Pinpoint the cell where the given text exists, returning its (x, y) midpoint coordinate. 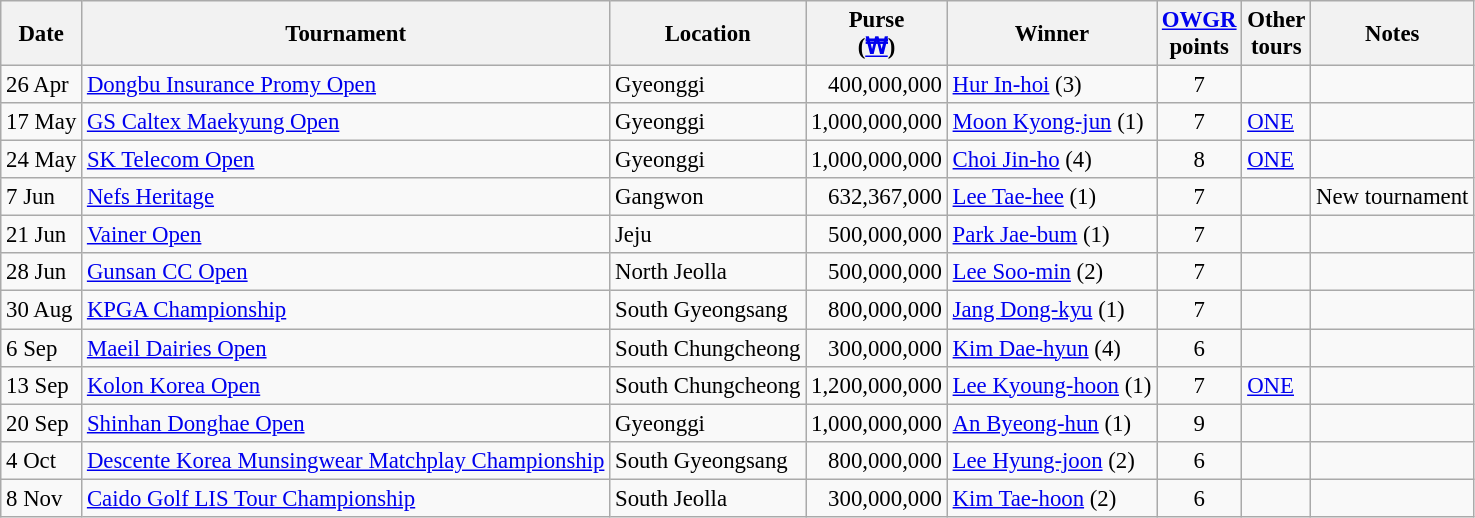
Caido Golf LIS Tour Championship (346, 498)
400,000,000 (877, 85)
GS Caltex Maekyung Open (346, 122)
8 Nov (42, 498)
Tournament (346, 34)
Kim Dae-hyun (4) (1052, 348)
Choi Jin-ho (4) (1052, 160)
24 May (42, 160)
New tournament (1392, 197)
Gunsan CC Open (346, 273)
7 Jun (42, 197)
17 May (42, 122)
1,200,000,000 (877, 385)
21 Jun (42, 235)
OWGRpoints (1200, 34)
632,367,000 (877, 197)
Notes (1392, 34)
South Jeolla (708, 498)
30 Aug (42, 310)
Park Jae-bum (1) (1052, 235)
Kolon Korea Open (346, 385)
North Jeolla (708, 273)
6 Sep (42, 348)
Purse(₩) (877, 34)
Jeju (708, 235)
KPGA Championship (346, 310)
Lee Tae-hee (1) (1052, 197)
4 Oct (42, 460)
28 Jun (42, 273)
20 Sep (42, 423)
Lee Kyoung-hoon (1) (1052, 385)
Winner (1052, 34)
Lee Soo-min (2) (1052, 273)
Dongbu Insurance Promy Open (346, 85)
Gangwon (708, 197)
13 Sep (42, 385)
Lee Hyung-joon (2) (1052, 460)
Nefs Heritage (346, 197)
Descente Korea Munsingwear Matchplay Championship (346, 460)
Shinhan Donghae Open (346, 423)
Moon Kyong-jun (1) (1052, 122)
Othertours (1276, 34)
Hur In-hoi (3) (1052, 85)
Maeil Dairies Open (346, 348)
Date (42, 34)
Kim Tae-hoon (2) (1052, 498)
Vainer Open (346, 235)
Jang Dong-kyu (1) (1052, 310)
9 (1200, 423)
8 (1200, 160)
An Byeong-hun (1) (1052, 423)
Location (708, 34)
SK Telecom Open (346, 160)
26 Apr (42, 85)
